Determine the (x, y) coordinate at the center of the cell enclosing the given text.  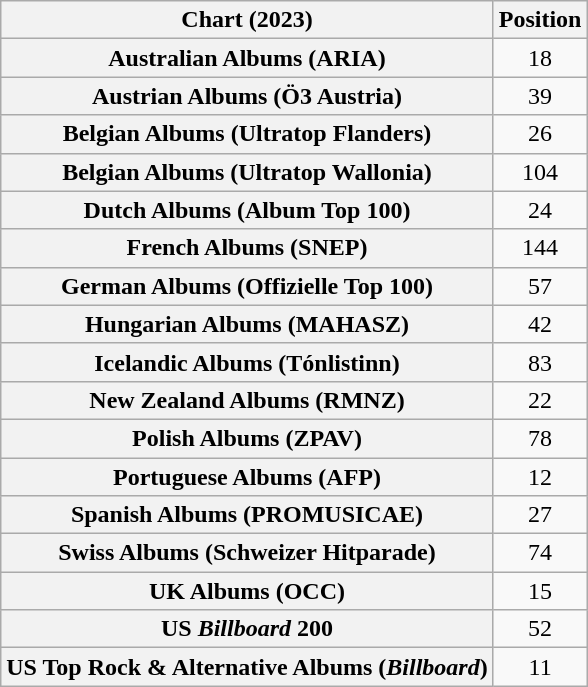
42 (540, 324)
Polish Albums (ZPAV) (247, 438)
Position (540, 20)
US Top Rock & Alternative Albums (Billboard) (247, 667)
57 (540, 286)
22 (540, 400)
Icelandic Albums (Tónlistinn) (247, 362)
144 (540, 248)
12 (540, 477)
Hungarian Albums (MAHASZ) (247, 324)
Belgian Albums (Ultratop Wallonia) (247, 172)
15 (540, 591)
Belgian Albums (Ultratop Flanders) (247, 134)
Spanish Albums (PROMUSICAE) (247, 515)
Austrian Albums (Ö3 Austria) (247, 96)
18 (540, 58)
Australian Albums (ARIA) (247, 58)
11 (540, 667)
US Billboard 200 (247, 629)
Dutch Albums (Album Top 100) (247, 210)
UK Albums (OCC) (247, 591)
Portuguese Albums (AFP) (247, 477)
24 (540, 210)
Swiss Albums (Schweizer Hitparade) (247, 553)
104 (540, 172)
39 (540, 96)
26 (540, 134)
52 (540, 629)
74 (540, 553)
78 (540, 438)
German Albums (Offizielle Top 100) (247, 286)
83 (540, 362)
New Zealand Albums (RMNZ) (247, 400)
27 (540, 515)
Chart (2023) (247, 20)
French Albums (SNEP) (247, 248)
